Detect which cell encompasses the target text, then output its (x, y) center coordinate. 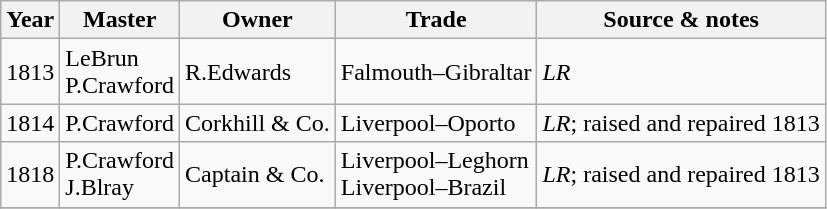
Year (30, 20)
1814 (30, 123)
LeBrunP.Crawford (120, 72)
Master (120, 20)
1813 (30, 72)
Falmouth–Gibraltar (436, 72)
R.Edwards (258, 72)
Captain & Co. (258, 174)
Liverpool–LeghornLiverpool–Brazil (436, 174)
1818 (30, 174)
Trade (436, 20)
LR (681, 72)
P.CrawfordJ.Blray (120, 174)
P.Crawford (120, 123)
Owner (258, 20)
Liverpool–Oporto (436, 123)
Source & notes (681, 20)
Corkhill & Co. (258, 123)
